Capture the cell that displays the provided text and extract its (x, y) central coordinate. 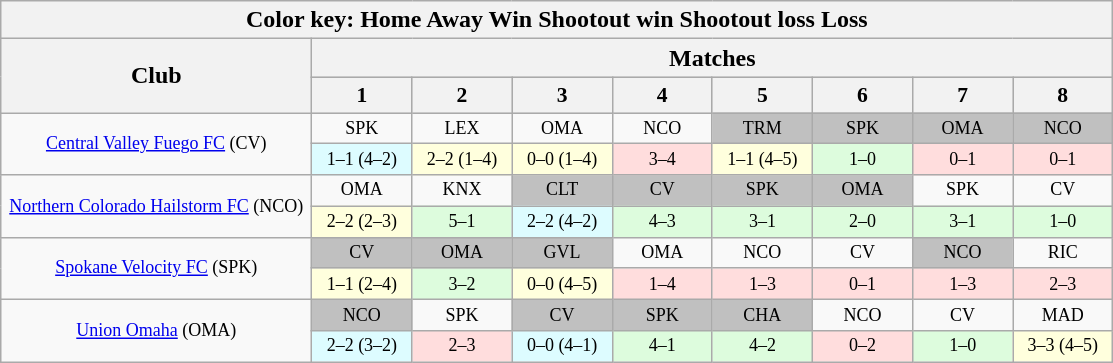
1–1 (2–4) (362, 284)
CLT (562, 190)
TRM (762, 128)
8 (1063, 95)
0–0 (4–5) (562, 284)
LEX (462, 128)
GVL (562, 252)
0–0 (4–1) (562, 346)
2–2 (4–2) (562, 222)
4 (662, 95)
2 (462, 95)
Northern Colorado Hailstorm FC (NCO) (156, 206)
4–2 (762, 346)
6 (862, 95)
KNX (462, 190)
7 (963, 95)
Central Valley Fuego FC (CV) (156, 143)
0–0 (1–4) (562, 160)
1–4 (662, 284)
1–1 (4–5) (762, 160)
2–2 (1–4) (462, 160)
2–2 (2–3) (362, 222)
1–1 (4–2) (362, 160)
Spokane Velocity FC (SPK) (156, 268)
2–2 (3–2) (362, 346)
3–3 (4–5) (1063, 346)
Matches (712, 58)
Union Omaha (OMA) (156, 331)
5–1 (462, 222)
2–0 (862, 222)
3–4 (662, 160)
4–3 (662, 222)
1 (362, 95)
CHA (762, 316)
3 (562, 95)
5 (762, 95)
Club (156, 76)
4–1 (662, 346)
RIC (1063, 252)
0–2 (862, 346)
MAD (1063, 316)
Color key: Home Away Win Shootout win Shootout loss Loss (557, 20)
3–2 (462, 284)
